Scan for the cell matching the given text and deliver its [x, y] coordinate at center. 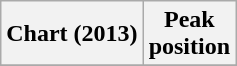
Peakposition [189, 34]
Chart (2013) [72, 34]
